Provide the [x, y] coordinate of the cell's center where the given text is located.  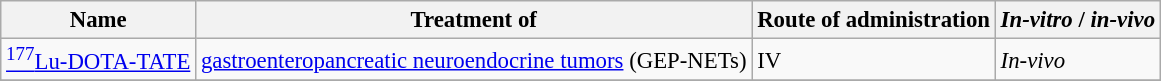
177Lu-DOTA-TATE [98, 60]
In-vitro / in-vivo [1078, 20]
IV [874, 60]
In-vivo [1078, 60]
Name [98, 20]
Treatment of [474, 20]
gastroenteropancreatic neuroendocrine tumors (GEP-NETs) [474, 60]
Route of administration [874, 20]
